Search for the cell housing the specified text and yield its (X, Y) center coordinate. 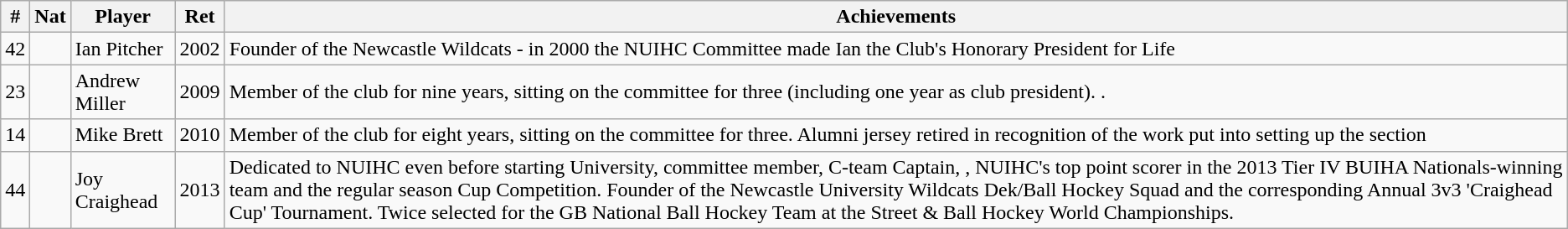
Ian Pitcher (122, 49)
42 (15, 49)
14 (15, 135)
2013 (199, 190)
44 (15, 190)
23 (15, 92)
Player (122, 17)
2010 (199, 135)
Mike Brett (122, 135)
# (15, 17)
Nat (50, 17)
2009 (199, 92)
Founder of the Newcastle Wildcats - in 2000 the NUIHC Committee made Ian the Club's Honorary President for Life (896, 49)
2002 (199, 49)
Joy Craighead (122, 190)
Achievements (896, 17)
Ret (199, 17)
Andrew Miller (122, 92)
Member of the club for nine years, sitting on the committee for three (including one year as club president). . (896, 92)
